For the text-containing cell, return its midpoint in (x, y) coordinate format. 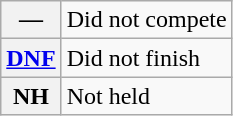
DNF (31, 58)
— (31, 20)
Did not compete (146, 20)
Not held (146, 96)
NH (31, 96)
Did not finish (146, 58)
